Pinpoint the cell where the given text exists, returning its (X, Y) midpoint coordinate. 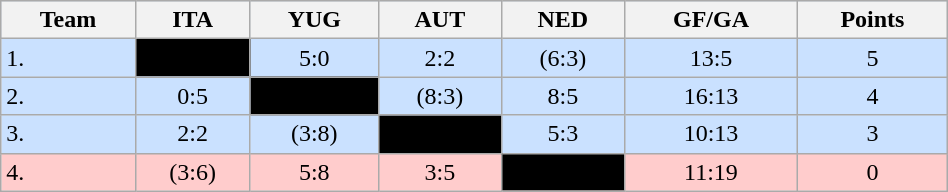
16:13 (710, 96)
GF/GA (710, 20)
5 (873, 58)
5:8 (314, 172)
AUT (440, 20)
13:5 (710, 58)
5:0 (314, 58)
8:5 (562, 96)
(3:6) (192, 172)
11:19 (710, 172)
3 (873, 134)
10:13 (710, 134)
0 (873, 172)
4. (68, 172)
Points (873, 20)
YUG (314, 20)
Team (68, 20)
3. (68, 134)
NED (562, 20)
(6:3) (562, 58)
1. (68, 58)
0:5 (192, 96)
3:5 (440, 172)
(3:8) (314, 134)
(8:3) (440, 96)
5:3 (562, 134)
4 (873, 96)
ITA (192, 20)
2. (68, 96)
